Return the [X, Y] coordinate for the center point of the cell that contains the specified text.  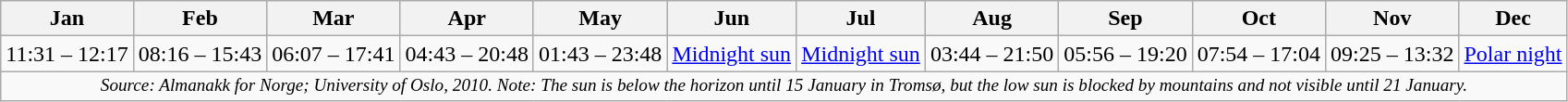
Sep [1125, 19]
Jul [861, 19]
Dec [1513, 19]
Aug [991, 19]
06:07 – 17:41 [334, 54]
Jan [67, 19]
11:31 – 12:17 [67, 54]
Jun [732, 19]
Feb [200, 19]
Mar [334, 19]
03:44 – 21:50 [991, 54]
Oct [1258, 19]
04:43 – 20:48 [467, 54]
Nov [1392, 19]
May [600, 19]
07:54 – 17:04 [1258, 54]
09:25 – 13:32 [1392, 54]
Apr [467, 19]
01:43 – 23:48 [600, 54]
05:56 – 19:20 [1125, 54]
08:16 – 15:43 [200, 54]
Polar night [1513, 54]
